Output the [x, y] coordinate of the center of the cell containing the given text.  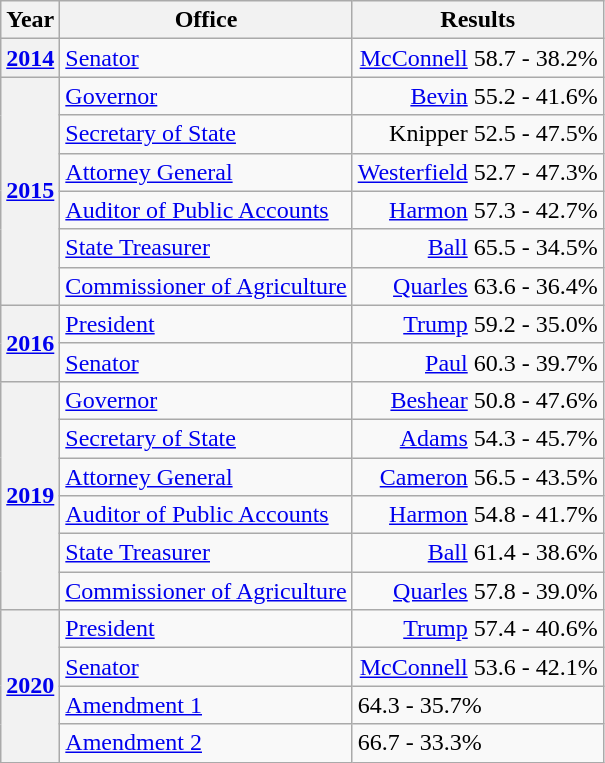
Knipper 52.5 - 47.5% [478, 134]
Year [30, 20]
Ball 65.5 - 34.5% [478, 248]
Ball 61.4 - 38.6% [478, 553]
2019 [30, 495]
Results [478, 20]
Amendment 1 [206, 705]
Trump 59.2 - 35.0% [478, 324]
Quarles 57.8 - 39.0% [478, 591]
Harmon 57.3 - 42.7% [478, 210]
66.7 - 33.3% [478, 743]
Bevin 55.2 - 41.6% [478, 96]
2014 [30, 58]
Trump 57.4 - 40.6% [478, 629]
2015 [30, 191]
McConnell 58.7 - 38.2% [478, 58]
Harmon 54.8 - 41.7% [478, 515]
Cameron 56.5 - 43.5% [478, 477]
64.3 - 35.7% [478, 705]
2020 [30, 686]
Office [206, 20]
Amendment 2 [206, 743]
Adams 54.3 - 45.7% [478, 438]
Beshear 50.8 - 47.6% [478, 400]
Westerfield 52.7 - 47.3% [478, 172]
McConnell 53.6 - 42.1% [478, 667]
Quarles 63.6 - 36.4% [478, 286]
Paul 60.3 - 39.7% [478, 362]
2016 [30, 343]
